Find where the given text appears and provide that cell's center as (X, Y) coordinate. 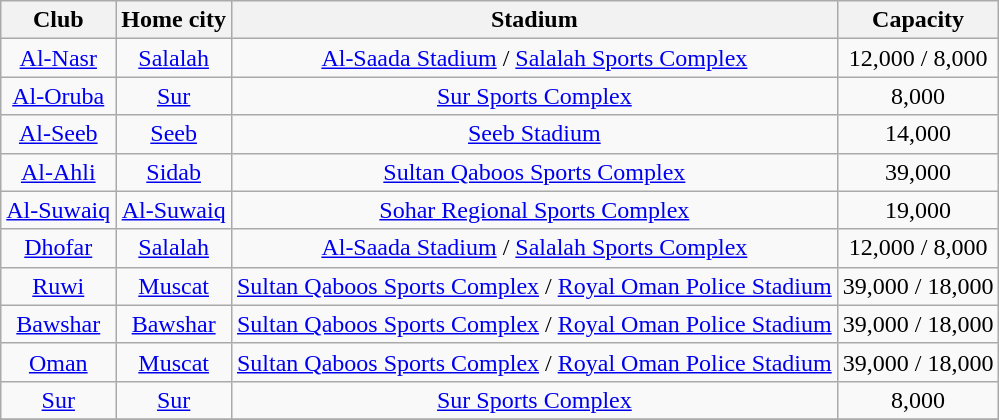
Sohar Regional Sports Complex (534, 210)
Oman (58, 362)
Capacity (918, 20)
Sultan Qaboos Sports Complex (534, 172)
39,000 (918, 172)
Ruwi (58, 286)
Home city (174, 20)
Al-Oruba (58, 96)
Stadium (534, 20)
Dhofar (58, 248)
Al-Ahli (58, 172)
Al-Nasr (58, 58)
19,000 (918, 210)
14,000 (918, 134)
Seeb (174, 134)
Al-Seeb (58, 134)
Club (58, 20)
Sidab (174, 172)
Seeb Stadium (534, 134)
